Scan for the cell matching the given text and deliver its [x, y] coordinate at center. 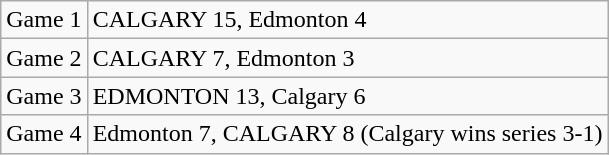
Game 1 [44, 20]
Game 4 [44, 134]
CALGARY 7, Edmonton 3 [348, 58]
Game 2 [44, 58]
CALGARY 15, Edmonton 4 [348, 20]
Edmonton 7, CALGARY 8 (Calgary wins series 3-1) [348, 134]
EDMONTON 13, Calgary 6 [348, 96]
Game 3 [44, 96]
